Return the (X, Y) coordinate for the center point of the cell that contains the specified text.  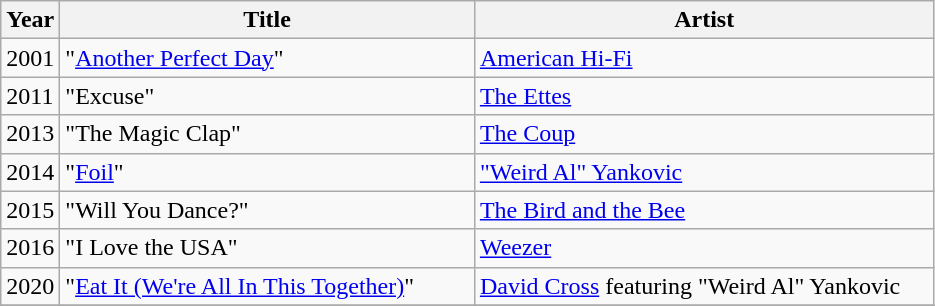
The Bird and the Bee (704, 210)
2011 (30, 96)
American Hi-Fi (704, 58)
Weezer (704, 248)
David Cross featuring "Weird Al" Yankovic (704, 286)
2016 (30, 248)
2014 (30, 172)
Title (268, 20)
Year (30, 20)
"I Love the USA" (268, 248)
The Coup (704, 134)
"The Magic Clap" (268, 134)
2015 (30, 210)
2020 (30, 286)
"Eat It (We're All In This Together)" (268, 286)
2001 (30, 58)
"Foil" (268, 172)
"Another Perfect Day" (268, 58)
"Excuse" (268, 96)
2013 (30, 134)
The Ettes (704, 96)
"Weird Al" Yankovic (704, 172)
"Will You Dance?" (268, 210)
Artist (704, 20)
